Capture the cell that displays the provided text and extract its [x, y] central coordinate. 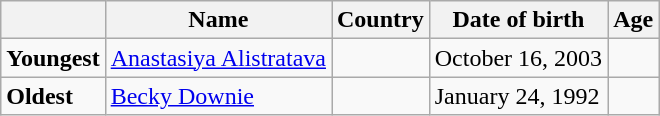
Date of birth [518, 20]
October 16, 2003 [518, 58]
Country [381, 20]
Becky Downie [218, 96]
Oldest [53, 96]
Youngest [53, 58]
Name [218, 20]
Anastasiya Alistratava [218, 58]
Age [634, 20]
January 24, 1992 [518, 96]
